Determine the [x, y] coordinate at the center of the cell enclosing the given text.  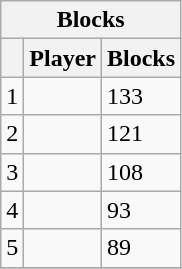
89 [142, 248]
3 [12, 172]
4 [12, 210]
93 [142, 210]
133 [142, 96]
1 [12, 96]
Player [63, 58]
121 [142, 134]
5 [12, 248]
108 [142, 172]
2 [12, 134]
